Output the [X, Y] coordinate of the center of the cell containing the given text.  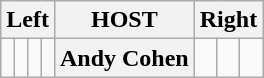
HOST [124, 20]
Left [28, 20]
Right [228, 20]
Andy Cohen [124, 58]
